Provide the [X, Y] coordinate of the cell's center where the given text is located.  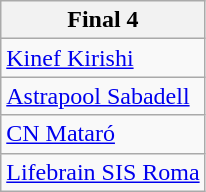
Final 4 [103, 20]
Kinef Kirishi [103, 58]
Astrapool Sabadell [103, 96]
Lifebrain SIS Roma [103, 172]
CN Mataró [103, 134]
